Output the [x, y] coordinate of the center of the cell containing the given text.  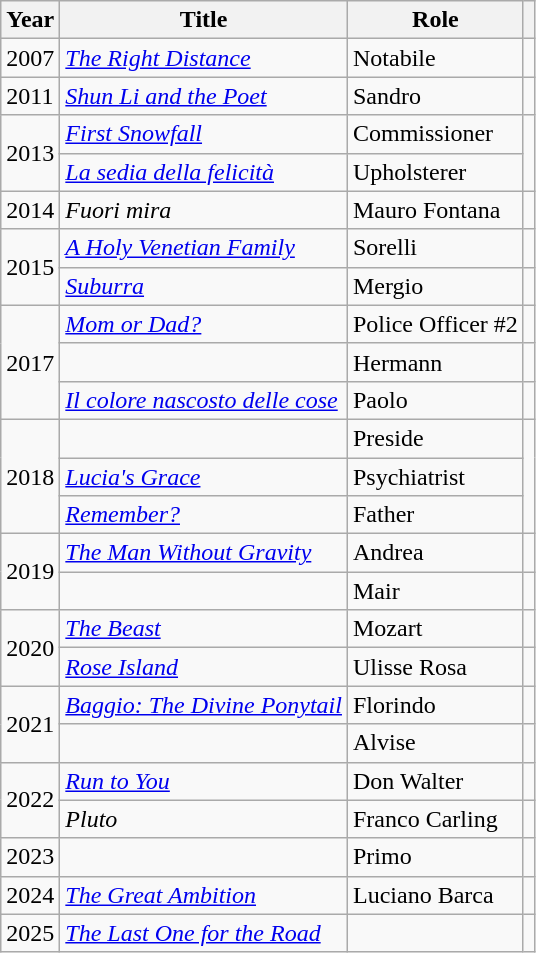
2022 [30, 800]
Paolo [435, 400]
2018 [30, 476]
Sandro [435, 96]
2014 [30, 210]
Psychiatrist [435, 477]
Pluto [204, 819]
Notabile [435, 58]
Luciano Barca [435, 895]
Title [204, 20]
Role [435, 20]
Fuori mira [204, 210]
Mair [435, 591]
Police Officer #2 [435, 324]
Mauro Fontana [435, 210]
A Holy Venetian Family [204, 248]
2019 [30, 572]
The Last One for the Road [204, 933]
2011 [30, 96]
First Snowfall [204, 134]
2021 [30, 724]
2013 [30, 153]
Father [435, 515]
Mom or Dad? [204, 324]
Shun Li and the Poet [204, 96]
Year [30, 20]
2015 [30, 267]
Primo [435, 857]
2020 [30, 648]
Ulisse Rosa [435, 667]
Lucia's Grace [204, 477]
Commissioner [435, 134]
2023 [30, 857]
Florindo [435, 705]
Rose Island [204, 667]
Mozart [435, 629]
Mergio [435, 286]
Upholsterer [435, 172]
2007 [30, 58]
The Man Without Gravity [204, 553]
The Right Distance [204, 58]
The Great Ambition [204, 895]
Baggio: The Divine Ponytail [204, 705]
Suburra [204, 286]
Preside [435, 438]
Hermann [435, 362]
Don Walter [435, 781]
Franco Carling [435, 819]
Remember? [204, 515]
Alvise [435, 743]
Andrea [435, 553]
2017 [30, 362]
La sedia della felicità [204, 172]
Il colore nascosto delle cose [204, 400]
Run to You [204, 781]
Sorelli [435, 248]
The Beast [204, 629]
2025 [30, 933]
2024 [30, 895]
